Locate the cell with the specified text and output its (X, Y) center coordinate. 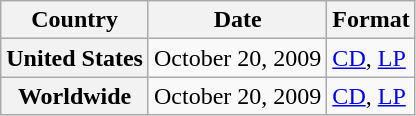
Country (75, 20)
Date (237, 20)
Format (371, 20)
United States (75, 58)
Worldwide (75, 96)
